Identify which cell holds the provided text, then report its (x, y) central coordinate. 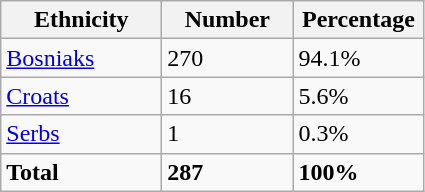
0.3% (358, 134)
Bosniaks (82, 58)
Number (228, 20)
Serbs (82, 134)
Ethnicity (82, 20)
1 (228, 134)
Total (82, 172)
100% (358, 172)
94.1% (358, 58)
287 (228, 172)
270 (228, 58)
Percentage (358, 20)
Croats (82, 96)
16 (228, 96)
5.6% (358, 96)
